Search for the cell housing the specified text and yield its [x, y] center coordinate. 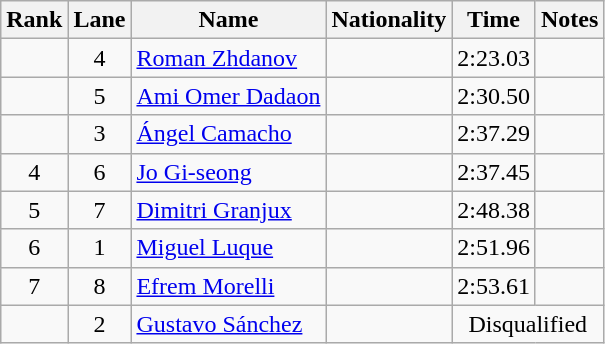
Name [228, 20]
Dimitri Granjux [228, 210]
Time [494, 20]
2:51.96 [494, 248]
Ami Omer Dadaon [228, 96]
Jo Gi-seong [228, 172]
3 [100, 134]
2:23.03 [494, 58]
2:30.50 [494, 96]
Lane [100, 20]
Disqualified [528, 324]
Nationality [389, 20]
Rank [34, 20]
Efrem Morelli [228, 286]
1 [100, 248]
Miguel Luque [228, 248]
Gustavo Sánchez [228, 324]
2:37.29 [494, 134]
Notes [569, 20]
2:53.61 [494, 286]
8 [100, 286]
Roman Zhdanov [228, 58]
2 [100, 324]
Ángel Camacho [228, 134]
2:48.38 [494, 210]
2:37.45 [494, 172]
